Identify which cell holds the provided text, then report its [x, y] central coordinate. 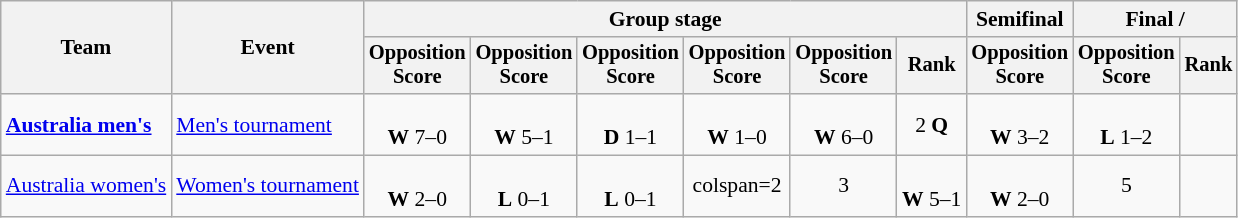
Australia men's [86, 124]
W 6–0 [844, 124]
L 1–2 [1126, 124]
Final / [1155, 19]
5 [1126, 186]
Group stage [665, 19]
D 1–1 [630, 124]
W 1–0 [738, 124]
Event [268, 48]
W 7–0 [418, 124]
Women's tournament [268, 186]
Men's tournament [268, 124]
colspan=2 [738, 186]
Australia women's [86, 186]
Team [86, 48]
W 3–2 [1020, 124]
2 Q [932, 124]
3 [844, 186]
Semifinal [1020, 19]
